Detect which cell encompasses the target text, then output its (X, Y) center coordinate. 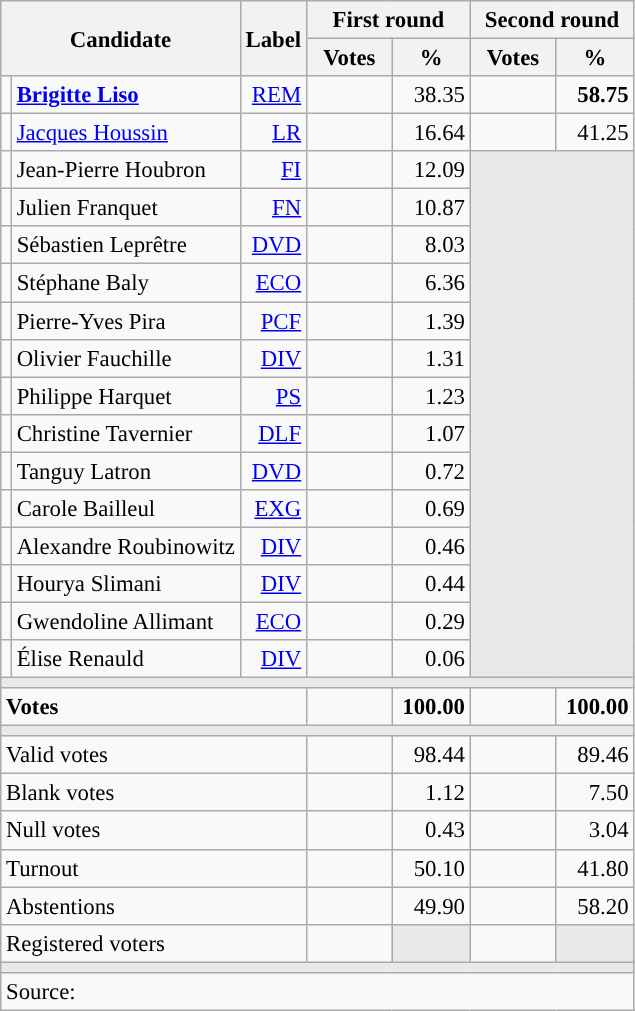
0.46 (431, 546)
Philippe Harquet (126, 396)
41.80 (595, 868)
First round (389, 20)
Blank votes (154, 793)
LR (273, 133)
10.87 (431, 208)
PCF (273, 321)
Valid votes (154, 755)
7.50 (595, 793)
PS (273, 396)
Label (273, 38)
50.10 (431, 868)
98.44 (431, 755)
41.25 (595, 133)
1.31 (431, 358)
Second round (552, 20)
49.90 (431, 906)
Abstentions (154, 906)
0.72 (431, 471)
Julien Franquet (126, 208)
89.46 (595, 755)
6.36 (431, 283)
58.20 (595, 906)
Alexandre Roubinowitz (126, 546)
Stéphane Baly (126, 283)
3.04 (595, 831)
Olivier Fauchille (126, 358)
Jean-Pierre Houbron (126, 170)
EXG (273, 509)
Candidate (120, 38)
0.29 (431, 621)
8.03 (431, 245)
16.64 (431, 133)
DLF (273, 433)
38.35 (431, 95)
0.43 (431, 831)
Élise Renauld (126, 659)
Registered voters (154, 943)
Tanguy Latron (126, 471)
Carole Bailleul (126, 509)
12.09 (431, 170)
58.75 (595, 95)
Sébastien Leprêtre (126, 245)
1.12 (431, 793)
Brigitte Liso (126, 95)
FI (273, 170)
1.07 (431, 433)
Jacques Houssin (126, 133)
1.39 (431, 321)
Hourya Slimani (126, 584)
Turnout (154, 868)
0.44 (431, 584)
1.23 (431, 396)
Pierre-Yves Pira (126, 321)
Gwendoline Allimant (126, 621)
Source: (318, 992)
0.06 (431, 659)
FN (273, 208)
REM (273, 95)
Null votes (154, 831)
0.69 (431, 509)
Christine Tavernier (126, 433)
